Pinpoint the cell where the given text exists, returning its [X, Y] midpoint coordinate. 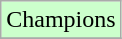
Champions [61, 20]
